Provide the (x, y) coordinate of the cell's center where the given text is located.  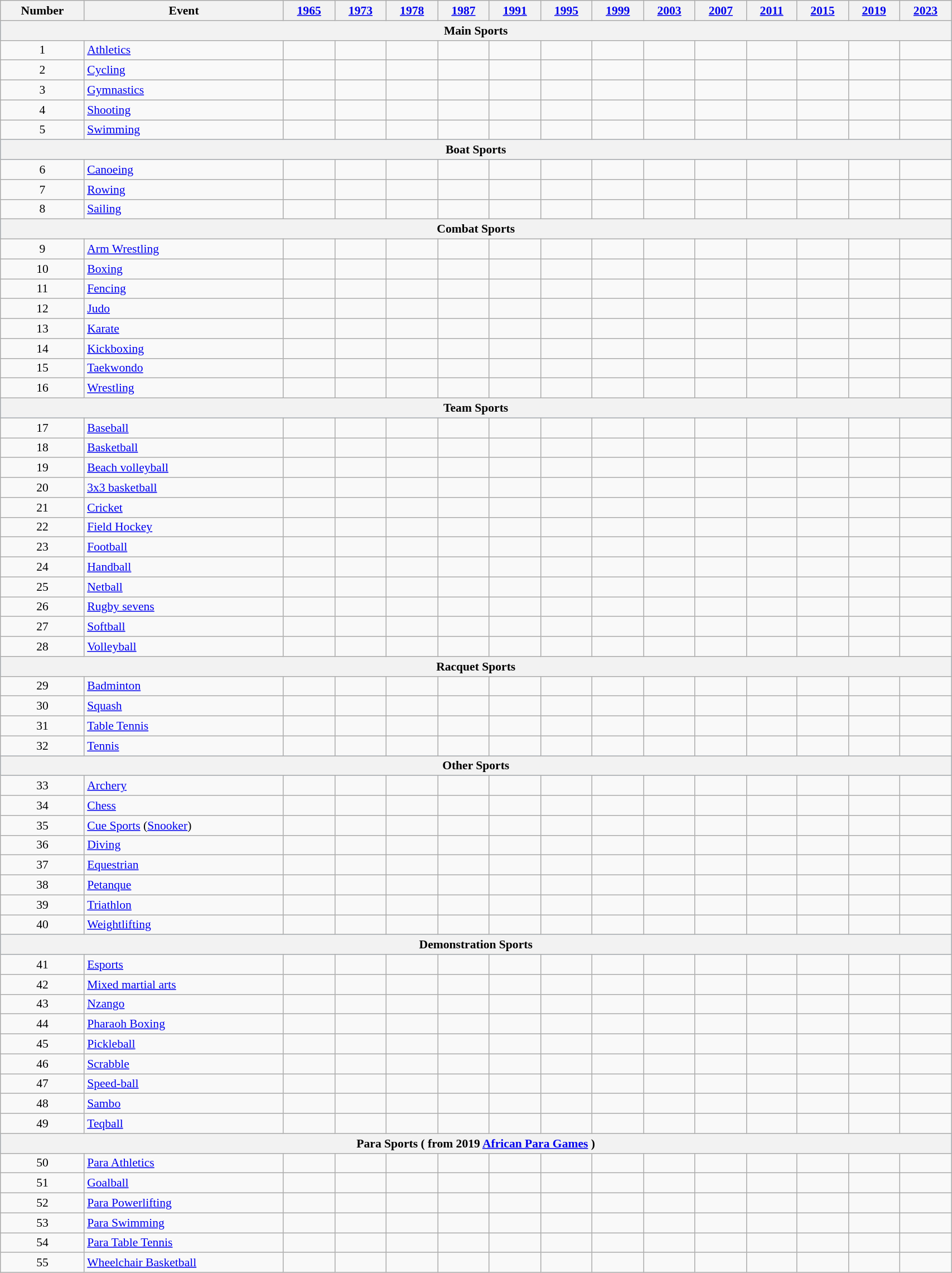
33 (42, 786)
Athletics (184, 50)
1973 (360, 11)
44 (42, 1024)
19 (42, 468)
36 (42, 845)
51 (42, 1183)
41 (42, 965)
Sambo (184, 1104)
Petanque (184, 885)
Para Athletics (184, 1163)
12 (42, 309)
35 (42, 826)
Number (42, 11)
Wrestling (184, 388)
Football (184, 547)
Pickleball (184, 1044)
Chess (184, 806)
1999 (618, 11)
Para Swimming (184, 1223)
20 (42, 488)
Softball (184, 627)
Wheelchair Basketball (184, 1263)
Tennis (184, 746)
1995 (566, 11)
22 (42, 527)
13 (42, 329)
5 (42, 130)
15 (42, 368)
Cue Sports (Snooker) (184, 826)
Shooting (184, 110)
30 (42, 706)
1 (42, 50)
Judo (184, 309)
Diving (184, 845)
Weightlifting (184, 925)
Handball (184, 567)
24 (42, 567)
Event (184, 11)
8 (42, 209)
Rowing (184, 190)
11 (42, 289)
Squash (184, 706)
Arm Wrestling (184, 249)
53 (42, 1223)
3 (42, 90)
2019 (874, 11)
54 (42, 1243)
29 (42, 686)
40 (42, 925)
47 (42, 1084)
Racquet Sports (476, 667)
1991 (515, 11)
43 (42, 1004)
10 (42, 269)
Baseball (184, 428)
2 (42, 70)
Basketball (184, 448)
Main Sports (476, 31)
16 (42, 388)
26 (42, 607)
Scrabble (184, 1064)
45 (42, 1044)
Taekwondo (184, 368)
Badminton (184, 686)
Triathlon (184, 905)
Cricket (184, 508)
Boat Sports (476, 150)
Combat Sports (476, 229)
2003 (669, 11)
2007 (721, 11)
Karate (184, 329)
Pharaoh Boxing (184, 1024)
Goalball (184, 1183)
Boxing (184, 269)
Nzango (184, 1004)
32 (42, 746)
Mixed martial arts (184, 985)
23 (42, 547)
1987 (463, 11)
52 (42, 1203)
25 (42, 587)
Canoeing (184, 170)
2023 (925, 11)
Teqball (184, 1123)
18 (42, 448)
2015 (823, 11)
34 (42, 806)
28 (42, 647)
Swimming (184, 130)
1978 (412, 11)
Volleyball (184, 647)
Demonstration Sports (476, 945)
14 (42, 349)
49 (42, 1123)
Netball (184, 587)
Table Tennis (184, 726)
38 (42, 885)
4 (42, 110)
6 (42, 170)
Rugby sevens (184, 607)
48 (42, 1104)
3x3 basketball (184, 488)
Team Sports (476, 408)
46 (42, 1064)
55 (42, 1263)
Cycling (184, 70)
Speed-ball (184, 1084)
Para Powerlifting (184, 1203)
Fencing (184, 289)
Esports (184, 965)
42 (42, 985)
31 (42, 726)
50 (42, 1163)
Sailing (184, 209)
Para Sports ( from 2019 African Para Games ) (476, 1144)
2011 (771, 11)
17 (42, 428)
1965 (309, 11)
Para Table Tennis (184, 1243)
21 (42, 508)
Field Hockey (184, 527)
Other Sports (476, 766)
Kickboxing (184, 349)
39 (42, 905)
Equestrian (184, 865)
Archery (184, 786)
Beach volleyball (184, 468)
27 (42, 627)
9 (42, 249)
Gymnastics (184, 90)
7 (42, 190)
37 (42, 865)
